Locate the cell with the specified text and output its (x, y) center coordinate. 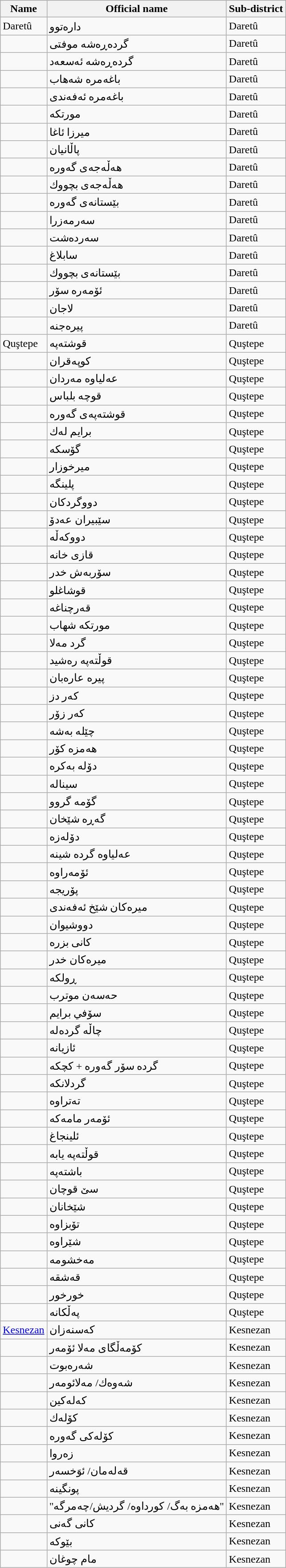
سێ قوچان (136, 1189)
بێستانه‌ى گه‌وره‌ (136, 202)
گردلانكه‌ (136, 1083)
برايم له‌ك (136, 432)
قه‌له‌مان/ ئوَخسه‌ر (136, 1471)
كوپه‌قران (136, 361)
ئلينجاغ (136, 1136)
سۆفي برايم (136, 1013)
باشته‌په‌ (136, 1171)
ئۆمه‌راوه‌ (136, 872)
قازى خانه‌ (136, 555)
هه‌مزه‌ كۆر (136, 749)
پلينگه‌ (136, 484)
پاڵانيان (136, 150)
چاڵه‌ گرده‌له‌ (136, 1030)
قوڵته‌په‌ يابه‌ (136, 1154)
شه‌ره‌بوت (136, 1365)
گرده‌ سۆر گه‌وره‌ + كچكه‌ (136, 1066)
سه‌رمه‌زرا (136, 220)
مه‌خشومه‌ (136, 1259)
چێله‌ به‌شه‌ (136, 731)
سابلاغ (136, 255)
دۆله‌ به‌كره‌ (136, 766)
حه‌سه‌ن موترب (136, 995)
Sub-district (256, 9)
ميره‌كان خدر (136, 960)
Official name (136, 9)
هه‌ڵه‌جه‌ى گه‌وره‌ (136, 167)
كۆله‌ك (136, 1418)
كه‌ر دز (136, 696)
پيره‌ عاره‌بان (136, 678)
كانى گه‌نى (136, 1524)
كۆله‌كى گه‌وره‌ (136, 1436)
قه‌شقه‌ (136, 1277)
بێوكه‌ (136, 1541)
كۆمه‌ڵگاى مه‌لا ئۆمه‌ر (136, 1348)
قوشاغلو (136, 590)
دووگردكان (136, 502)
قوڵته‌په‌ ره‌شيد (136, 660)
دووكه‌ڵه‌ (136, 537)
قوشته‌په‌ى گه‌وره‌ (136, 414)
سه‌رده‌شت (136, 238)
عه‌لياوه‌ گرده‌ شينه‌ (136, 854)
دۆله‌زه‌ (136, 837)
بێستانه‌ى بچووك (136, 273)
باغه‌مره‌ ئه‌فه‌ندى (136, 97)
پونگينه‌ (136, 1488)
قوشته‌په‌ (136, 343)
شێراوه‌ (136, 1242)
مورتكه‌ شهاب (136, 625)
ڕولكه‌ (136, 977)
هه‌ڵه‌جه‌ى بچووك (136, 185)
مورتكه‌ (136, 114)
خورخور (136, 1295)
قه‌رچناغه‌ (136, 607)
سيناله‌ (136, 784)
ميرزا ئاغا (136, 132)
پۆريجه‌ (136, 889)
عه‌لياوه‌ مه‌ردان (136, 379)
دووشيوان (136, 925)
سۆربه‌ش خدر (136, 572)
سێبيران عه‌دۆ (136, 520)
كه‌له‌كين (136, 1401)
Name (24, 9)
ئۆمه‌ره‌ سۆر (136, 290)
گه‌ڕه‌ شێخان (136, 819)
لاجان (136, 308)
گۆسكه‌ (136, 449)
داره‌توو (136, 26)
تۆبزاوه‌ (136, 1224)
شێخانان (136, 1207)
كانى بزره‌ (136, 942)
ئۆمه‌ر مامه‌كه‌ (136, 1119)
"هه‌مزه‌ به‌گ/ كورداوه‌/ گرديش/چه‌مرگه‌" (136, 1506)
زه‌روا (136, 1453)
شه‌وه‌ك/ مه‌لائومه‌ر (136, 1383)
ته‌تراوه‌ (136, 1101)
باغه‌مره‌ شه‌هاب (136, 79)
مام چوغان (136, 1559)
گۆمه‌ گروو (136, 802)
ئازيانه‌ (136, 1048)
پيره‌جنه‌ (136, 326)
گرد مه‌لا (136, 643)
گرده‌ڕه‌شه‌ موفتى (136, 44)
قوچه‌ بلباس (136, 396)
ميره‌كان شێخ ئه‌فه‌ندى (136, 907)
كه‌ر زۆر (136, 713)
گرده‌ڕه‌شه‌ ئه‌سعه‌د (136, 61)
ميرخوزار (136, 467)
په‌ڵكانه‌ (136, 1312)
كه‌سنه‌زان (136, 1330)
